Provide the (x, y) coordinate of the cell's center where the given text is located.  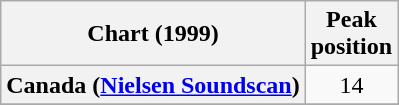
Canada (Nielsen Soundscan) (153, 85)
Peakposition (351, 34)
Chart (1999) (153, 34)
14 (351, 85)
